Return (X, Y) of the center of cell containing provided text 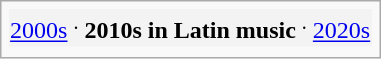
2000s . 2010s in Latin music . 2020s (190, 27)
